Determine the (x, y) coordinate at the center of the cell enclosing the given text.  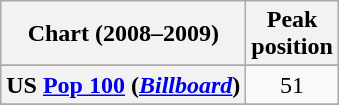
US Pop 100 (Billboard) (124, 85)
51 (292, 85)
Chart (2008–2009) (124, 34)
Peakposition (292, 34)
